Pinpoint the cell where the given text exists, returning its [X, Y] midpoint coordinate. 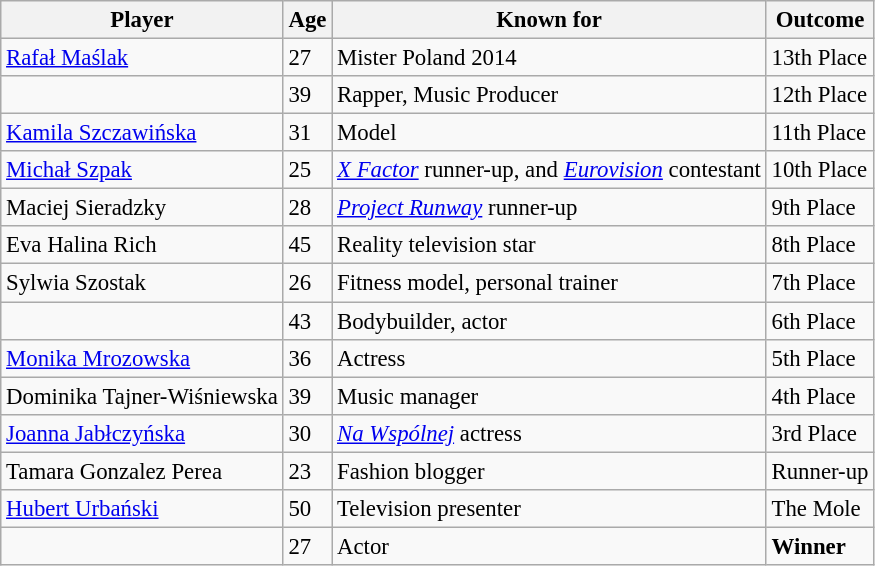
4th Place [820, 396]
5th Place [820, 358]
10th Place [820, 170]
Television presenter [549, 509]
Tamara Gonzalez Perea [142, 471]
Rapper, Music Producer [549, 95]
43 [308, 321]
28 [308, 208]
6th Place [820, 321]
Sylwia Szostak [142, 283]
3rd Place [820, 433]
Eva Halina Rich [142, 245]
Music manager [549, 396]
13th Place [820, 58]
Dominika Tajner-Wiśniewska [142, 396]
50 [308, 509]
Monika Mrozowska [142, 358]
Joanna Jabłczyńska [142, 433]
Age [308, 20]
Maciej Sieradzky [142, 208]
26 [308, 283]
Known for [549, 20]
Fitness model, personal trainer [549, 283]
X Factor runner-up, and Eurovision contestant [549, 170]
7th Place [820, 283]
23 [308, 471]
Model [549, 133]
Na Wspólnej actress [549, 433]
Michał Szpak [142, 170]
Project Runway runner-up [549, 208]
9th Place [820, 208]
Bodybuilder, actor [549, 321]
12th Place [820, 95]
Rafał Maślak [142, 58]
31 [308, 133]
36 [308, 358]
Player [142, 20]
11th Place [820, 133]
8th Place [820, 245]
Kamila Szczawińska [142, 133]
Hubert Urbański [142, 509]
Outcome [820, 20]
Actor [549, 546]
The Mole [820, 509]
Winner [820, 546]
Fashion blogger [549, 471]
30 [308, 433]
Reality television star [549, 245]
Runner-up [820, 471]
25 [308, 170]
Mister Poland 2014 [549, 58]
45 [308, 245]
Actress [549, 358]
